For the text-containing cell, return its midpoint in (x, y) coordinate format. 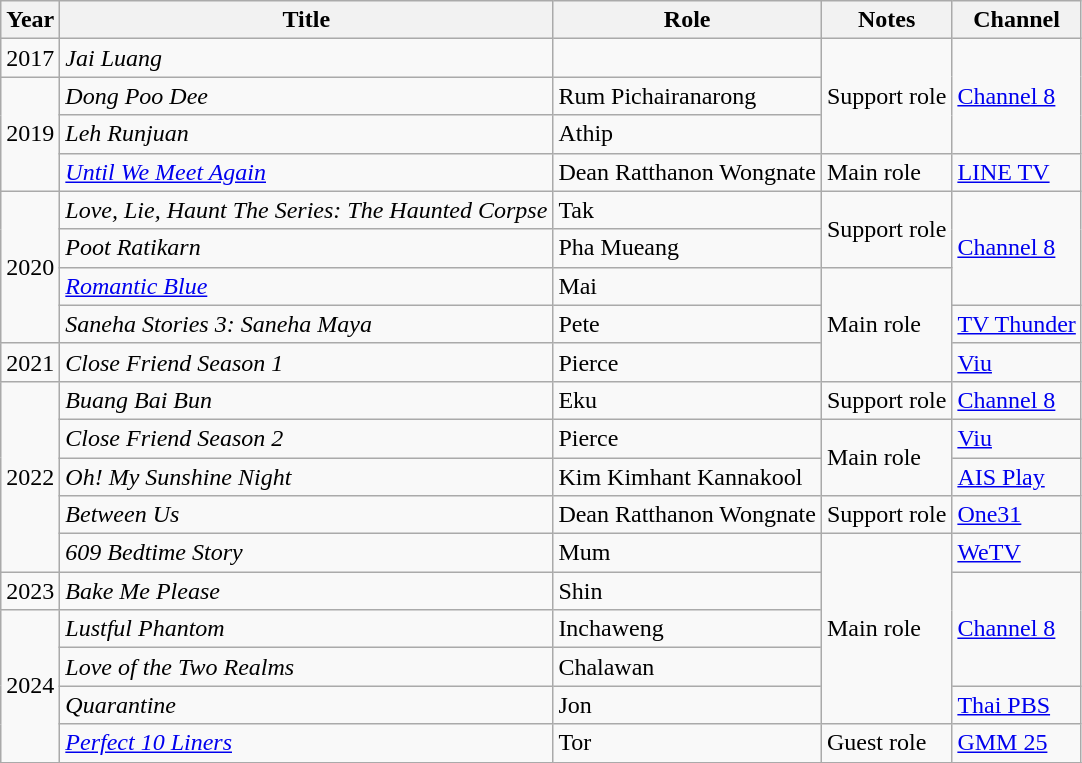
Quarantine (306, 705)
2019 (30, 134)
Eku (688, 400)
Poot Ratikarn (306, 248)
Athip (688, 134)
Tor (688, 743)
TV Thunder (1016, 324)
609 Bedtime Story (306, 553)
Mum (688, 553)
Title (306, 20)
Rum Pichairanarong (688, 96)
Guest role (886, 743)
2023 (30, 591)
Close Friend Season 1 (306, 362)
Love, Lie, Haunt The Series: The Haunted Corpse (306, 210)
Mai (688, 286)
Kim Kimhant Kannakool (688, 477)
Dong Poo Dee (306, 96)
Jon (688, 705)
Notes (886, 20)
Thai PBS (1016, 705)
AIS Play (1016, 477)
Channel (1016, 20)
Year (30, 20)
Inchaweng (688, 629)
2022 (30, 476)
Saneha Stories 3: Saneha Maya (306, 324)
WeTV (1016, 553)
Shin (688, 591)
Perfect 10 Liners (306, 743)
LINE TV (1016, 172)
2024 (30, 686)
2020 (30, 267)
2021 (30, 362)
Romantic Blue (306, 286)
Chalawan (688, 667)
GMM 25 (1016, 743)
2017 (30, 58)
Pete (688, 324)
Close Friend Season 2 (306, 438)
Oh! My Sunshine Night (306, 477)
Love of the Two Realms (306, 667)
Tak (688, 210)
Leh Runjuan (306, 134)
Pha Mueang (688, 248)
Lustful Phantom (306, 629)
One31 (1016, 515)
Until We Meet Again (306, 172)
Bake Me Please (306, 591)
Role (688, 20)
Buang Bai Bun (306, 400)
Between Us (306, 515)
Jai Luang (306, 58)
